Return the [X, Y] coordinate for the center point of the cell that contains the specified text.  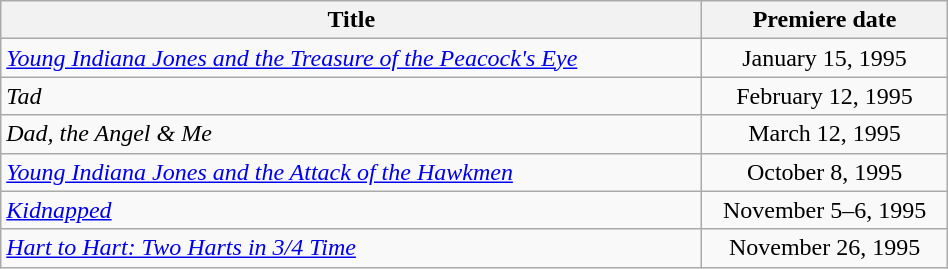
Tad [352, 96]
Young Indiana Jones and the Treasure of the Peacock's Eye [352, 58]
March 12, 1995 [824, 134]
October 8, 1995 [824, 172]
Kidnapped [352, 210]
Premiere date [824, 20]
February 12, 1995 [824, 96]
Hart to Hart: Two Harts in 3/4 Time [352, 248]
November 5–6, 1995 [824, 210]
Young Indiana Jones and the Attack of the Hawkmen [352, 172]
Title [352, 20]
January 15, 1995 [824, 58]
November 26, 1995 [824, 248]
Dad, the Angel & Me [352, 134]
